Output the (X, Y) coordinate of the center of the cell containing the given text.  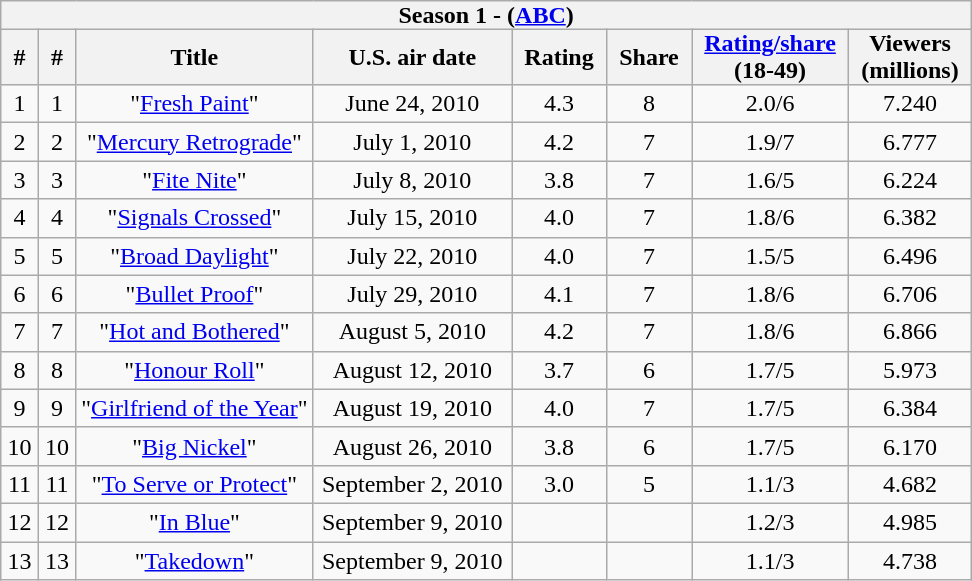
"Fresh Paint" (194, 104)
6.706 (910, 294)
July 8, 2010 (412, 180)
6.170 (910, 446)
"Bullet Proof" (194, 294)
6.382 (910, 218)
4.985 (910, 522)
"Mercury Retrograde" (194, 142)
Share (648, 57)
Title (194, 57)
6.384 (910, 408)
"Takedown" (194, 561)
4.682 (910, 484)
"Signals Crossed" (194, 218)
July 29, 2010 (412, 294)
"In Blue" (194, 522)
6.496 (910, 256)
Viewers(millions) (910, 57)
Rating/share(18-49) (770, 57)
1.9/7 (770, 142)
7.240 (910, 104)
"Girlfriend of the Year" (194, 408)
4.3 (560, 104)
"Fite Nite" (194, 180)
"To Serve or Protect" (194, 484)
July 22, 2010 (412, 256)
August 26, 2010 (412, 446)
1.6/5 (770, 180)
July 1, 2010 (412, 142)
3.0 (560, 484)
6.224 (910, 180)
6.777 (910, 142)
U.S. air date (412, 57)
Rating (560, 57)
July 15, 2010 (412, 218)
1.5/5 (770, 256)
"Broad Daylight" (194, 256)
"Big Nickel" (194, 446)
5.973 (910, 370)
"Hot and Bothered" (194, 332)
4.1 (560, 294)
6.866 (910, 332)
August 12, 2010 (412, 370)
3.7 (560, 370)
August 19, 2010 (412, 408)
Season 1 - (ABC) (486, 15)
1.2/3 (770, 522)
2.0/6 (770, 104)
"Honour Roll" (194, 370)
4.738 (910, 561)
June 24, 2010 (412, 104)
August 5, 2010 (412, 332)
September 2, 2010 (412, 484)
